From the cell containing the given text, extract its center point as [x, y] coordinate. 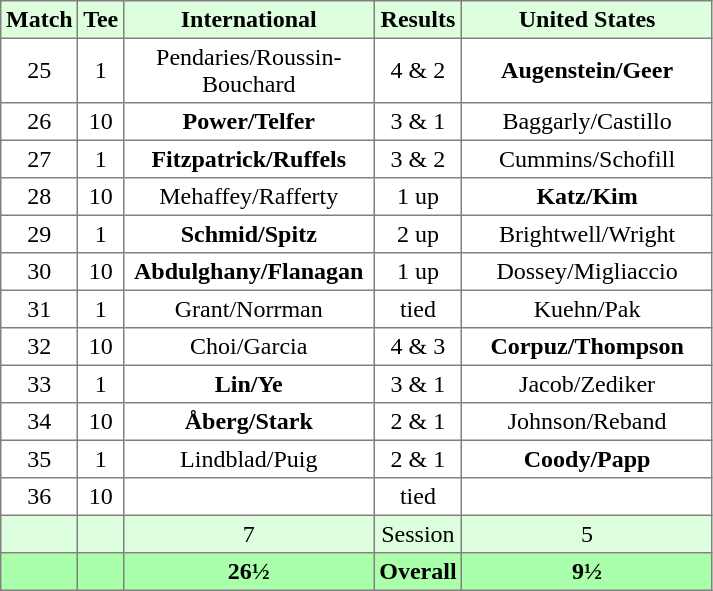
3 & 2 [418, 159]
27 [40, 159]
Augenstein/Geer [587, 70]
Johnson/Reband [587, 422]
Choi/Garcia [249, 347]
5 [587, 534]
34 [40, 422]
Jacob/Zediker [587, 384]
36 [40, 497]
United States [587, 20]
32 [40, 347]
Match [40, 20]
4 & 3 [418, 347]
26 [40, 122]
Kuehn/Pak [587, 309]
28 [40, 197]
25 [40, 70]
Coody/Papp [587, 459]
Session [418, 534]
Lindblad/Puig [249, 459]
9½ [587, 572]
Brightwell/Wright [587, 234]
Mehaffey/Rafferty [249, 197]
30 [40, 272]
26½ [249, 572]
Corpuz/Thompson [587, 347]
Abdulghany/Flanagan [249, 272]
Power/Telfer [249, 122]
7 [249, 534]
Fitzpatrick/Ruffels [249, 159]
Åberg/Stark [249, 422]
Katz/Kim [587, 197]
31 [40, 309]
4 & 2 [418, 70]
Pendaries/Roussin-Bouchard [249, 70]
Dossey/Migliaccio [587, 272]
35 [40, 459]
Baggarly/Castillo [587, 122]
33 [40, 384]
Schmid/Spitz [249, 234]
Tee [101, 20]
Cummins/Schofill [587, 159]
Overall [418, 572]
Results [418, 20]
2 up [418, 234]
International [249, 20]
29 [40, 234]
Lin/Ye [249, 384]
Grant/Norrman [249, 309]
